Capture the cell that displays the provided text and extract its (x, y) central coordinate. 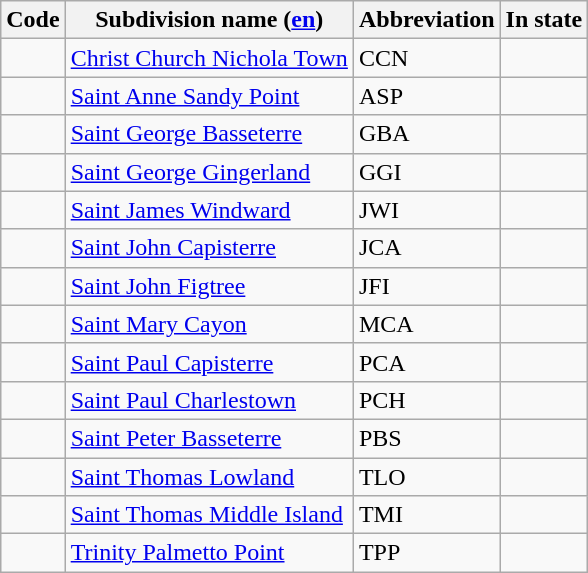
Saint Mary Cayon (209, 324)
Saint James Windward (209, 210)
TPP (426, 553)
Saint Paul Charlestown (209, 400)
Saint Thomas Middle Island (209, 515)
Saint Thomas Lowland (209, 477)
Saint George Gingerland (209, 172)
TMI (426, 515)
JFI (426, 286)
GGI (426, 172)
Saint Paul Capisterre (209, 362)
In state (544, 20)
JWI (426, 210)
PCH (426, 400)
Saint John Capisterre (209, 248)
Saint Anne Sandy Point (209, 96)
TLO (426, 477)
Christ Church Nichola Town (209, 58)
GBA (426, 134)
MCA (426, 324)
Abbreviation (426, 20)
Code (33, 20)
Subdivision name (en) (209, 20)
Trinity Palmetto Point (209, 553)
ASP (426, 96)
JCA (426, 248)
Saint Peter Basseterre (209, 438)
PCA (426, 362)
Saint John Figtree (209, 286)
PBS (426, 438)
Saint George Basseterre (209, 134)
CCN (426, 58)
